Scan for the cell matching the given text and deliver its (x, y) coordinate at center. 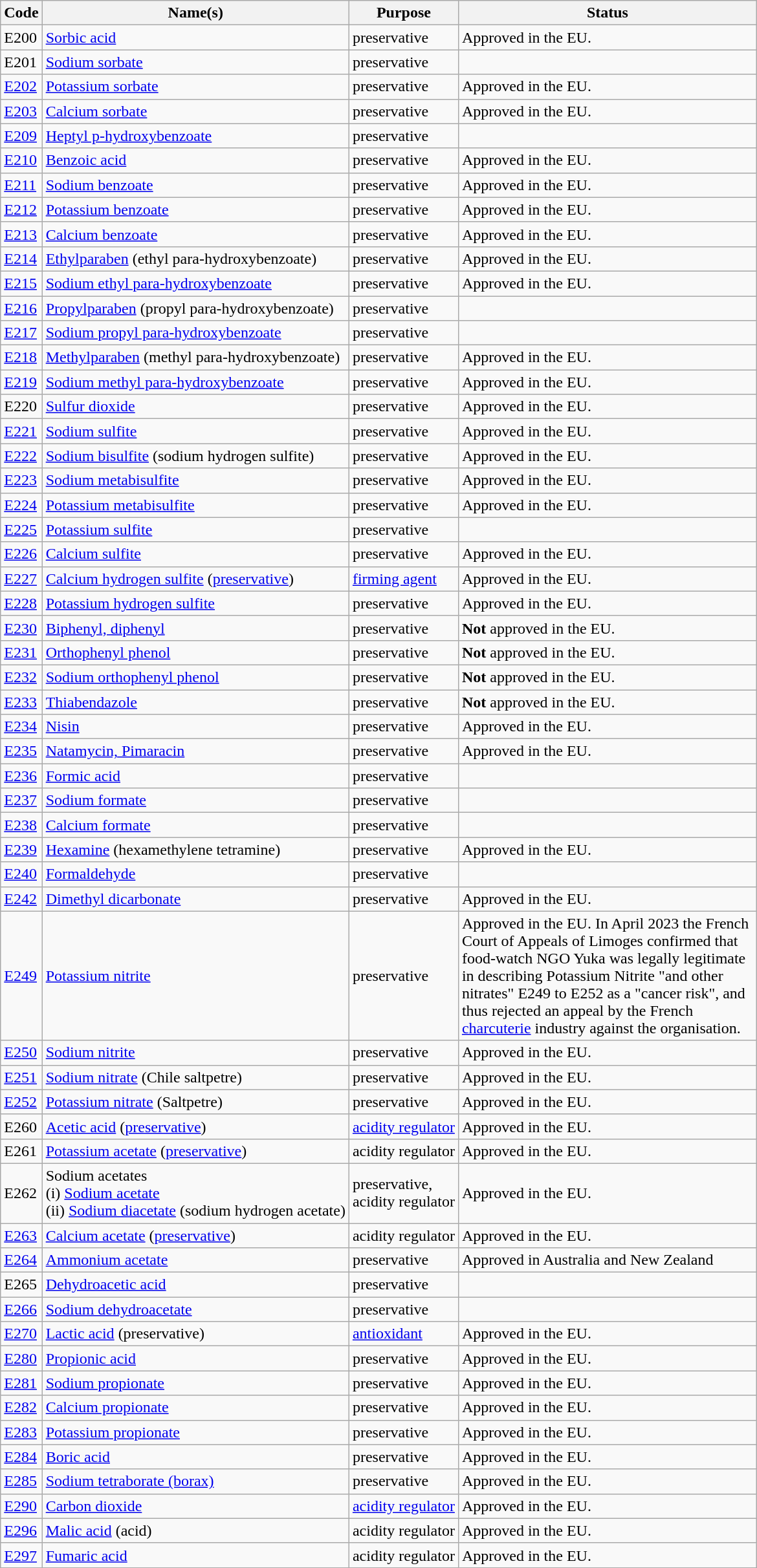
Nisin (195, 727)
Calcium propionate (195, 1408)
E240 (21, 874)
Dehydroacetic acid (195, 1285)
E217 (21, 333)
Sodium metabisulfite (195, 480)
E238 (21, 825)
E210 (21, 160)
Sodium tetraborate (borax) (195, 1481)
E296 (21, 1530)
E236 (21, 776)
Approved in Australia and New Zealand (607, 1260)
Sulfur dioxide (195, 407)
E212 (21, 209)
E221 (21, 431)
E242 (21, 899)
E251 (21, 1077)
Lactic acid (preservative) (195, 1334)
E285 (21, 1481)
E223 (21, 480)
E263 (21, 1236)
Potassium acetate (preservative) (195, 1151)
Fumaric acid (195, 1555)
Potassium metabisulfite (195, 505)
Calcium hydrogen sulfite (preservative) (195, 579)
Sodium bisulfite (sodium hydrogen sulfite) (195, 456)
E231 (21, 652)
Formic acid (195, 776)
E200 (21, 38)
Sorbic acid (195, 38)
E270 (21, 1334)
Sodium propionate (195, 1383)
E265 (21, 1285)
antioxidant (404, 1334)
E262 (21, 1193)
E219 (21, 382)
E280 (21, 1359)
Code (21, 13)
Sodium nitrite (195, 1053)
Sodium propyl para-hydroxybenzoate (195, 333)
firming agent (404, 579)
E225 (21, 530)
Name(s) (195, 13)
Potassium propionate (195, 1432)
E266 (21, 1309)
E261 (21, 1151)
E239 (21, 850)
E297 (21, 1555)
E237 (21, 800)
preservative,acidity regulator (404, 1193)
Hexamine (hexamethylene tetramine) (195, 850)
E224 (21, 505)
E227 (21, 579)
E249 (21, 976)
Sodium orthophenyl phenol (195, 677)
E260 (21, 1126)
E222 (21, 456)
Methylparaben (methyl para-hydroxybenzoate) (195, 358)
Orthophenyl phenol (195, 652)
Sodium sorbate (195, 62)
E232 (21, 677)
Potassium sorbate (195, 87)
Potassium nitrite (195, 976)
Potassium sulfite (195, 530)
E214 (21, 259)
Boric acid (195, 1457)
Purpose (404, 13)
Sodium dehydroacetate (195, 1309)
E218 (21, 358)
E250 (21, 1053)
Ammonium acetate (195, 1260)
E213 (21, 234)
Biphenyl, diphenyl (195, 628)
E220 (21, 407)
Sodium acetates(i) Sodium acetate(ii) Sodium diacetate (sodium hydrogen acetate) (195, 1193)
Calcium benzoate (195, 234)
Sodium methyl para-hydroxybenzoate (195, 382)
Dimethyl dicarbonate (195, 899)
Sodium benzoate (195, 185)
E211 (21, 185)
Potassium nitrate (Saltpetre) (195, 1102)
Sodium formate (195, 800)
Heptyl p-hydroxybenzoate (195, 136)
E252 (21, 1102)
E283 (21, 1432)
Malic acid (acid) (195, 1530)
E201 (21, 62)
E215 (21, 283)
E282 (21, 1408)
E284 (21, 1457)
Ethylparaben (ethyl para-hydroxybenzoate) (195, 259)
E264 (21, 1260)
E228 (21, 603)
Carbon dioxide (195, 1506)
Propylparaben (propyl para-hydroxybenzoate) (195, 308)
Sodium ethyl para-hydroxybenzoate (195, 283)
Status (607, 13)
E203 (21, 111)
Acetic acid (preservative) (195, 1126)
E234 (21, 727)
Potassium hydrogen sulfite (195, 603)
Sodium nitrate (Chile saltpetre) (195, 1077)
Propionic acid (195, 1359)
E290 (21, 1506)
E235 (21, 751)
Calcium formate (195, 825)
E281 (21, 1383)
Sodium sulfite (195, 431)
E233 (21, 702)
Benzoic acid (195, 160)
Potassium benzoate (195, 209)
Thiabendazole (195, 702)
E202 (21, 87)
Natamycin, Pimaracin (195, 751)
Calcium sorbate (195, 111)
E230 (21, 628)
Formaldehyde (195, 874)
Calcium sulfite (195, 554)
E216 (21, 308)
E226 (21, 554)
Calcium acetate (preservative) (195, 1236)
E209 (21, 136)
